For the text-containing cell, return its midpoint in [x, y] coordinate format. 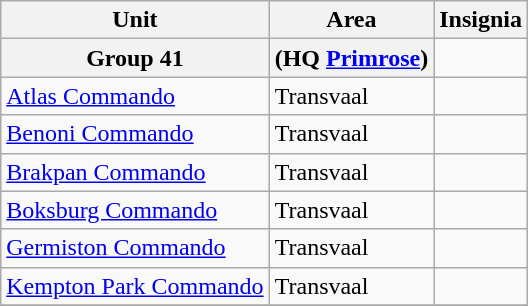
Atlas Commando [135, 96]
Benoni Commando [135, 134]
Boksburg Commando [135, 210]
(HQ Primrose) [352, 58]
Unit [135, 20]
Kempton Park Commando [135, 286]
Area [352, 20]
Insignia [481, 20]
Germiston Commando [135, 248]
Brakpan Commando [135, 172]
Group 41 [135, 58]
